Capture the cell that displays the provided text and extract its (X, Y) central coordinate. 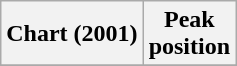
Peakposition (189, 34)
Chart (2001) (72, 34)
